From the cell containing the given text, extract its center point as [x, y] coordinate. 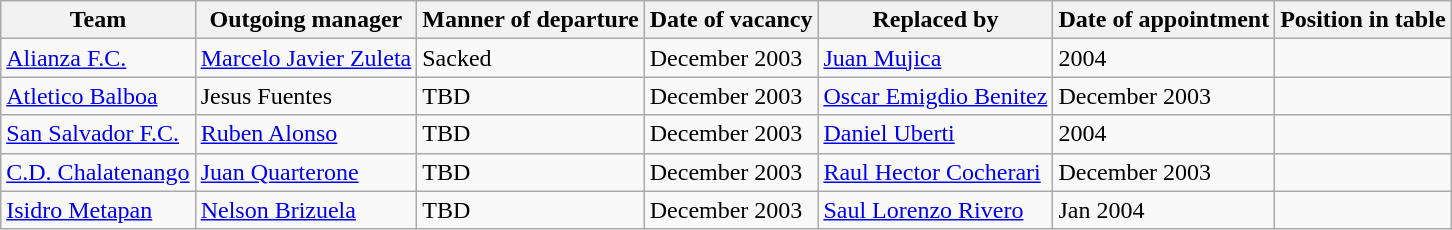
Saul Lorenzo Rivero [936, 210]
Nelson Brizuela [306, 210]
Marcelo Javier Zuleta [306, 58]
Atletico Balboa [98, 96]
Sacked [530, 58]
Juan Mujica [936, 58]
Jesus Fuentes [306, 96]
Isidro Metapan [98, 210]
Replaced by [936, 20]
Outgoing manager [306, 20]
San Salvador F.C. [98, 134]
Manner of departure [530, 20]
Position in table [1363, 20]
Raul Hector Cocherari [936, 172]
Oscar Emigdio Benitez [936, 96]
Date of appointment [1164, 20]
Team [98, 20]
Ruben Alonso [306, 134]
Alianza F.C. [98, 58]
Daniel Uberti [936, 134]
Juan Quarterone [306, 172]
C.D. Chalatenango [98, 172]
Jan 2004 [1164, 210]
Date of vacancy [731, 20]
